Identify which cell holds the provided text, then report its (X, Y) central coordinate. 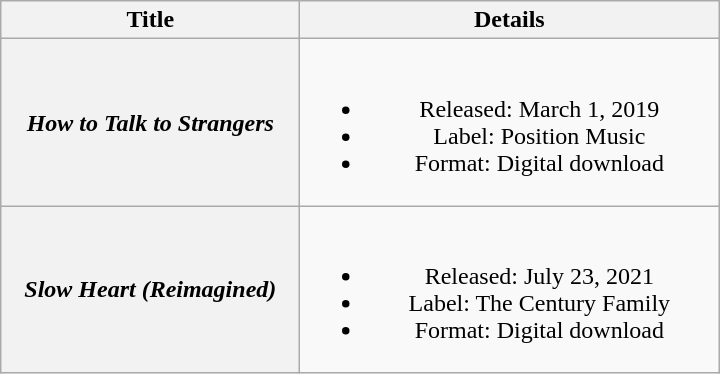
Slow Heart (Reimagined) (150, 290)
Released: March 1, 2019Label: Position MusicFormat: Digital download (510, 122)
Released: July 23, 2021Label: The Century FamilyFormat: Digital download (510, 290)
Title (150, 20)
How to Talk to Strangers (150, 122)
Details (510, 20)
